Determine the (x, y) coordinate at the center of the cell enclosing the given text.  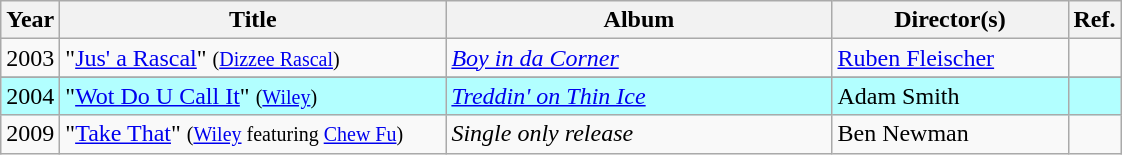
Ruben Fleischer (950, 58)
Ben Newman (950, 134)
"Take That" (Wiley featuring Chew Fu) (253, 134)
Adam Smith (950, 96)
"Wot Do U Call It" (Wiley) (253, 96)
Title (253, 20)
Ref. (1094, 20)
2003 (30, 58)
Boy in da Corner (639, 58)
Year (30, 20)
Album (639, 20)
2009 (30, 134)
Single only release (639, 134)
"Jus' a Rascal" (Dizzee Rascal) (253, 58)
2004 (30, 96)
Treddin' on Thin Ice (639, 96)
Director(s) (950, 20)
